Search for the cell housing the specified text and yield its [x, y] center coordinate. 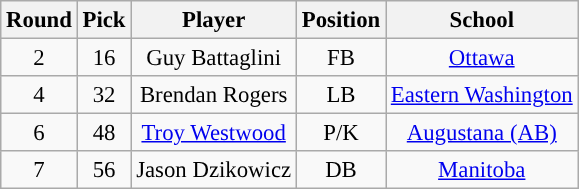
7 [39, 170]
Guy Battaglini [214, 58]
4 [39, 95]
School [482, 20]
Pick [104, 20]
Player [214, 20]
LB [340, 95]
Round [39, 20]
56 [104, 170]
Eastern Washington [482, 95]
FB [340, 58]
16 [104, 58]
48 [104, 133]
32 [104, 95]
Ottawa [482, 58]
2 [39, 58]
Jason Dzikowicz [214, 170]
Manitoba [482, 170]
Troy Westwood [214, 133]
DB [340, 170]
Augustana (AB) [482, 133]
6 [39, 133]
P/K [340, 133]
Position [340, 20]
Brendan Rogers [214, 95]
